Capture the cell that displays the provided text and extract its (X, Y) central coordinate. 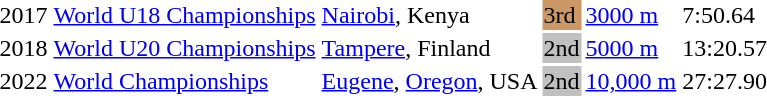
Eugene, Oregon, USA (430, 81)
10,000 m (631, 81)
3000 m (631, 15)
Nairobi, Kenya (430, 15)
Tampere, Finland (430, 48)
World U18 Championships (184, 15)
World U20 Championships (184, 48)
World Championships (184, 81)
3rd (562, 15)
5000 m (631, 48)
